Locate the cell with the specified text and output its (X, Y) center coordinate. 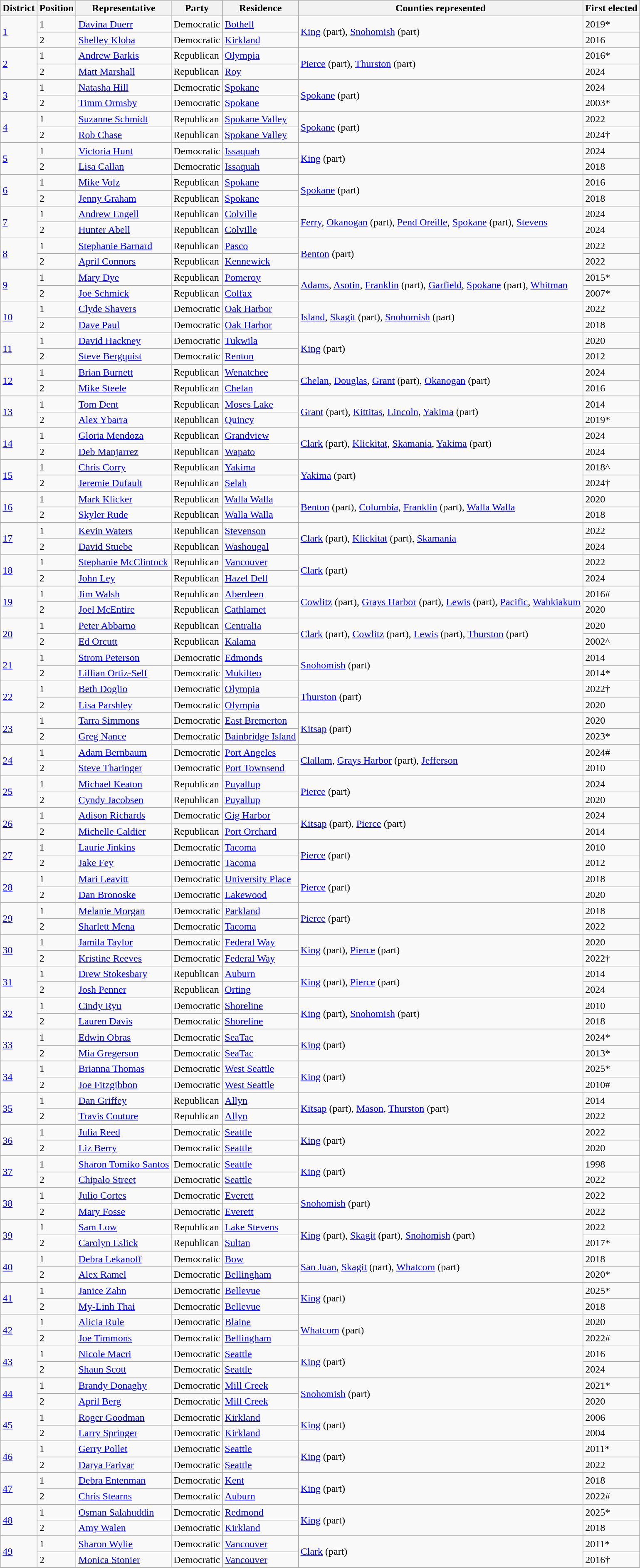
49 (19, 1552)
14 (19, 443)
41 (19, 1298)
Monica Stonier (124, 1560)
Mark Klicker (124, 499)
Mike Steele (124, 388)
Clallam, Grays Harbor (part), Jefferson (441, 760)
43 (19, 1362)
Kitsap (part), Pierce (part) (441, 824)
Lake Stevens (260, 1227)
Andrew Engell (124, 214)
Mia Gregerson (124, 1053)
Cathlamet (260, 610)
40 (19, 1267)
Alex Ramel (124, 1275)
Tarra Simmons (124, 721)
Adison Richards (124, 816)
Michael Keaton (124, 784)
Kitsap (part), Mason, Thurston (part) (441, 1108)
Clark (part), Klickitat (part), Skamania (441, 539)
Michelle Caldier (124, 831)
Wapato (260, 451)
2016† (611, 1560)
Jamila Taylor (124, 942)
1998 (611, 1164)
Mary Dye (124, 277)
David Hackney (124, 341)
Dave Paul (124, 325)
Sharon Tomiko Santos (124, 1164)
Gig Harbor (260, 816)
Edwin Obras (124, 1037)
6 (19, 190)
2023* (611, 737)
Tom Dent (124, 404)
Sam Low (124, 1227)
2021* (611, 1385)
Kitsap (part) (441, 729)
46 (19, 1457)
30 (19, 950)
Grant (part), Kittitas, Lincoln, Yakima (part) (441, 412)
12 (19, 380)
Bow (260, 1259)
Brandy Donaghy (124, 1385)
Island, Skagit (part), Snohomish (part) (441, 317)
Jeremie Dufault (124, 483)
Bainbridge Island (260, 737)
36 (19, 1140)
39 (19, 1235)
San Juan, Skagit (part), Whatcom (part) (441, 1267)
Ferry, Okanogan (part), Pend Oreille, Spokane (part), Stevens (441, 222)
Travis Couture (124, 1116)
Timm Ormsby (124, 103)
Victoria Hunt (124, 151)
Kristine Reeves (124, 958)
Washougal (260, 547)
37 (19, 1172)
Hazel Dell (260, 578)
Peter Abbarno (124, 626)
Roger Goodman (124, 1417)
Clyde Shavers (124, 309)
April Connors (124, 262)
44 (19, 1393)
8 (19, 254)
Alex Ybarra (124, 420)
Benton (part), Columbia, Franklin (part), Walla Walla (441, 507)
Adam Bernbaum (124, 752)
Stevenson (260, 531)
Benton (part) (441, 254)
Gloria Mendoza (124, 435)
Joe Fitzgibbon (124, 1085)
Chelan (260, 388)
5 (19, 158)
22 (19, 697)
Port Orchard (260, 831)
Sharlett Mena (124, 926)
48 (19, 1520)
28 (19, 887)
Wenatchee (260, 372)
9 (19, 285)
Bothell (260, 24)
Pierce (part), Thurston (part) (441, 64)
Debra Lekanoff (124, 1259)
Quincy (260, 420)
Jenny Graham (124, 198)
Renton (260, 356)
42 (19, 1330)
Mari Leavitt (124, 879)
Davina Duerr (124, 24)
Sharon Wylie (124, 1544)
Mukilteo (260, 673)
38 (19, 1203)
Rob Chase (124, 135)
2002^ (611, 641)
Steve Tharinger (124, 768)
27 (19, 855)
13 (19, 412)
2016* (611, 56)
Joe Schmick (124, 293)
Brian Burnett (124, 372)
2016# (611, 594)
Kent (260, 1481)
Hunter Abell (124, 230)
7 (19, 222)
Mary Fosse (124, 1212)
Colfax (260, 293)
Lillian Ortiz-Self (124, 673)
Melanie Morgan (124, 910)
26 (19, 824)
2010# (611, 1085)
2018^ (611, 467)
Carolyn Eslick (124, 1243)
Clark (part), Klickitat, Skamania, Yakima (part) (441, 443)
First elected (611, 8)
3 (19, 95)
10 (19, 317)
Position (57, 8)
Counties represented (441, 8)
Cowlitz (part), Grays Harbor (part), Lewis (part), Pacific, Wahkiakum (441, 602)
Edmonds (260, 657)
34 (19, 1077)
2024# (611, 752)
Stephanie Barnard (124, 246)
Adams, Asotin, Franklin (part), Garfield, Spokane (part), Whitman (441, 285)
Lisa Parshley (124, 705)
2004 (611, 1433)
Nicole Macri (124, 1354)
Cindy Ryu (124, 1006)
Chris Corry (124, 467)
Beth Doglio (124, 689)
Thurston (part) (441, 697)
Joel McEntire (124, 610)
John Ley (124, 578)
2013* (611, 1053)
Mike Volz (124, 182)
Tukwila (260, 341)
King (part), Skagit (part), Snohomish (part) (441, 1235)
2015* (611, 277)
45 (19, 1425)
Redmond (260, 1512)
My-Linh Thai (124, 1306)
Yakima (260, 467)
Orting (260, 990)
2003* (611, 103)
31 (19, 982)
Representative (124, 8)
Janice Zahn (124, 1291)
Kevin Waters (124, 531)
District (19, 8)
2020* (611, 1275)
Chipalo Street (124, 1180)
Parkland (260, 910)
35 (19, 1108)
2006 (611, 1417)
Steve Bergquist (124, 356)
Kalama (260, 641)
Ed Orcutt (124, 641)
Centralia (260, 626)
Kennewick (260, 262)
Laurie Jinkins (124, 847)
Yakima (part) (441, 475)
Osman Salahuddin (124, 1512)
Port Townsend (260, 768)
Blaine (260, 1322)
Liz Berry (124, 1148)
Dan Griffey (124, 1101)
Pomeroy (260, 277)
47 (19, 1489)
17 (19, 539)
East Bremerton (260, 721)
18 (19, 570)
Skyler Rude (124, 515)
Selah (260, 483)
24 (19, 760)
Dan Bronoske (124, 895)
Chelan, Douglas, Grant (part), Okanogan (part) (441, 380)
Natasha Hill (124, 87)
Brianna Thomas (124, 1069)
19 (19, 602)
21 (19, 665)
Jim Walsh (124, 594)
Moses Lake (260, 404)
Shelley Kloba (124, 40)
Amy Walen (124, 1528)
Aberdeen (260, 594)
Grandview (260, 435)
20 (19, 633)
Stephanie McClintock (124, 562)
Gerry Pollet (124, 1449)
Jake Fey (124, 863)
Lakewood (260, 895)
Alicia Rule (124, 1322)
Larry Springer (124, 1433)
Julio Cortes (124, 1195)
Cyndy Jacobsen (124, 800)
2017* (611, 1243)
15 (19, 475)
Josh Penner (124, 990)
Debra Entenman (124, 1481)
33 (19, 1045)
Chris Stearns (124, 1496)
Residence (260, 8)
Suzanne Schmidt (124, 119)
Sultan (260, 1243)
Shaun Scott (124, 1370)
Clark (part), Cowlitz (part), Lewis (part), Thurston (part) (441, 633)
2024* (611, 1037)
Matt Marshall (124, 72)
2014* (611, 673)
Pasco (260, 246)
Port Angeles (260, 752)
32 (19, 1014)
Deb Manjarrez (124, 451)
Roy (260, 72)
Darya Farivar (124, 1464)
David Stuebe (124, 547)
11 (19, 349)
23 (19, 729)
29 (19, 918)
University Place (260, 879)
2007* (611, 293)
16 (19, 507)
Party (197, 8)
Julia Reed (124, 1132)
Joe Timmons (124, 1338)
Whatcom (part) (441, 1330)
Strom Peterson (124, 657)
April Berg (124, 1401)
25 (19, 792)
Andrew Barkis (124, 56)
4 (19, 127)
Lauren Davis (124, 1021)
Drew Stokesbary (124, 974)
Greg Nance (124, 737)
Lisa Callan (124, 166)
